Return [x, y] of the center of cell containing provided text 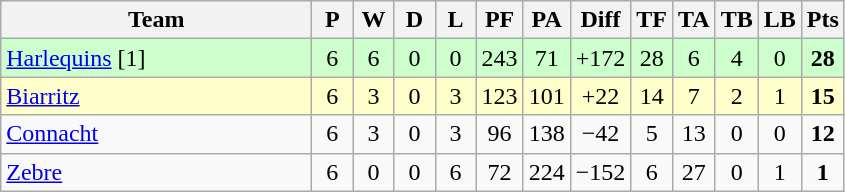
Connacht [156, 134]
72 [500, 172]
7 [694, 96]
TB [736, 20]
15 [822, 96]
Diff [600, 20]
Biarritz [156, 96]
TF [652, 20]
Pts [822, 20]
TA [694, 20]
D [414, 20]
14 [652, 96]
27 [694, 172]
W [374, 20]
243 [500, 58]
−152 [600, 172]
LB [780, 20]
Zebre [156, 172]
4 [736, 58]
PA [546, 20]
123 [500, 96]
−42 [600, 134]
Team [156, 20]
2 [736, 96]
5 [652, 134]
101 [546, 96]
L [456, 20]
+22 [600, 96]
P [332, 20]
13 [694, 134]
224 [546, 172]
138 [546, 134]
96 [500, 134]
12 [822, 134]
Harlequins [1] [156, 58]
PF [500, 20]
71 [546, 58]
+172 [600, 58]
